Capture the cell that displays the provided text and extract its [X, Y] central coordinate. 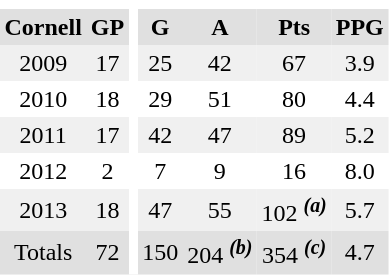
150 [160, 252]
55 [220, 210]
Pts [294, 27]
3.9 [360, 63]
5.2 [360, 135]
80 [294, 99]
102 (a) [294, 210]
2013 [43, 210]
Totals [43, 252]
29 [160, 99]
72 [107, 252]
354 (c) [294, 252]
4.7 [360, 252]
51 [220, 99]
204 (b) [220, 252]
9 [220, 171]
2010 [43, 99]
2009 [43, 63]
G [160, 27]
PPG [360, 27]
7 [160, 171]
67 [294, 63]
A [220, 27]
Cornell [43, 27]
89 [294, 135]
8.0 [360, 171]
16 [294, 171]
2011 [43, 135]
2 [107, 171]
GP [107, 27]
4.4 [360, 99]
25 [160, 63]
2012 [43, 171]
5.7 [360, 210]
